Determine the (X, Y) coordinate at the center of the cell enclosing the given text.  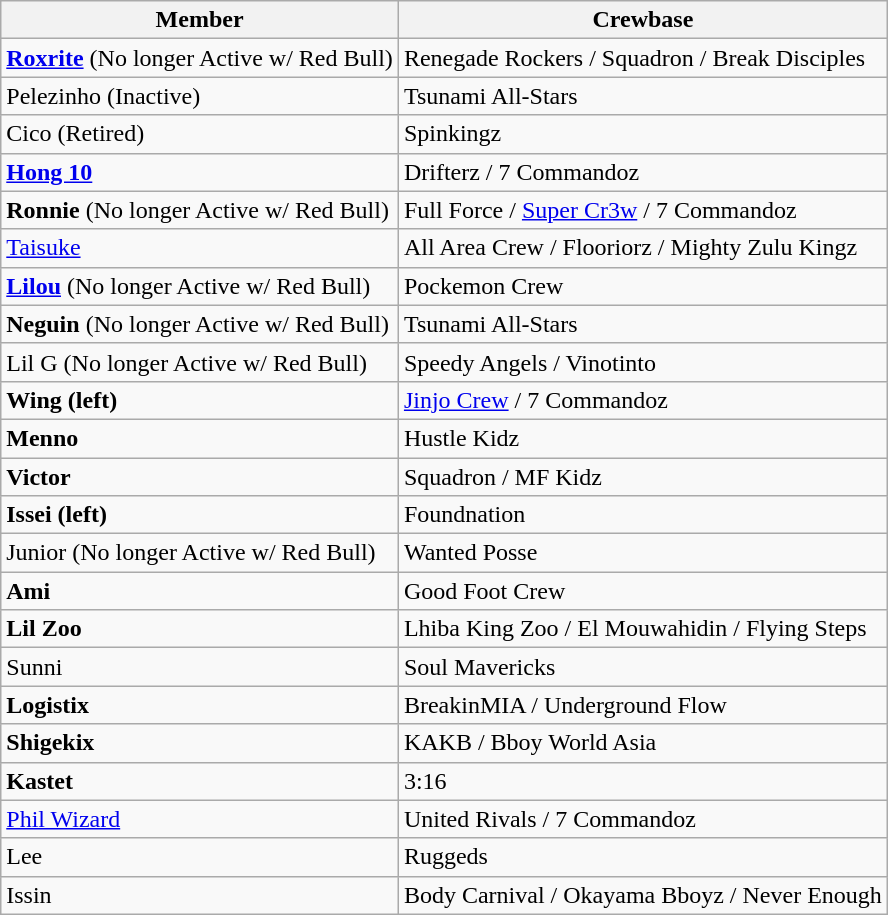
Ronnie (No longer Active w/ Red Bull) (200, 210)
Drifterz / 7 Commandoz (642, 172)
Soul Mavericks (642, 667)
Junior (No longer Active w/ Red Bull) (200, 553)
Lhiba King Zoo / El Mouwahidin / Flying Steps (642, 629)
Phil Wizard (200, 819)
Pockemon Crew (642, 286)
Lilou (No longer Active w/ Red Bull) (200, 286)
Body Carnival / Okayama Bboyz / Never Enough (642, 895)
Lee (200, 857)
Spinkingz (642, 134)
3:16 (642, 781)
BreakinMIA / Underground Flow (642, 705)
Roxrite (No longer Active w/ Red Bull) (200, 58)
Foundnation (642, 515)
Pelezinho (Inactive) (200, 96)
All Area Crew / Flooriorz / Mighty Zulu Kingz (642, 248)
Shigekix (200, 743)
Ami (200, 591)
Lil G (No longer Active w/ Red Bull) (200, 362)
Member (200, 20)
Lil Zoo (200, 629)
Good Foot Crew (642, 591)
Ruggeds (642, 857)
Taisuke (200, 248)
Wing (left) (200, 400)
United Rivals / 7 Commandoz (642, 819)
Hustle Kidz (642, 438)
Menno (200, 438)
Kastet (200, 781)
Sunni (200, 667)
Squadron / MF Kidz (642, 477)
Full Force / Super Cr3w / 7 Commandoz (642, 210)
Hong 10 (200, 172)
Wanted Posse (642, 553)
Renegade Rockers / Squadron / Break Disciples (642, 58)
Crewbase (642, 20)
Logistix (200, 705)
Issei (left) (200, 515)
Issin (200, 895)
Neguin (No longer Active w/ Red Bull) (200, 324)
Speedy Angels / Vinotinto (642, 362)
KAKB / Bboy World Asia (642, 743)
Victor (200, 477)
Jinjo Crew / 7 Commandoz (642, 400)
Cico (Retired) (200, 134)
